From the cell containing the given text, extract its center point as (X, Y) coordinate. 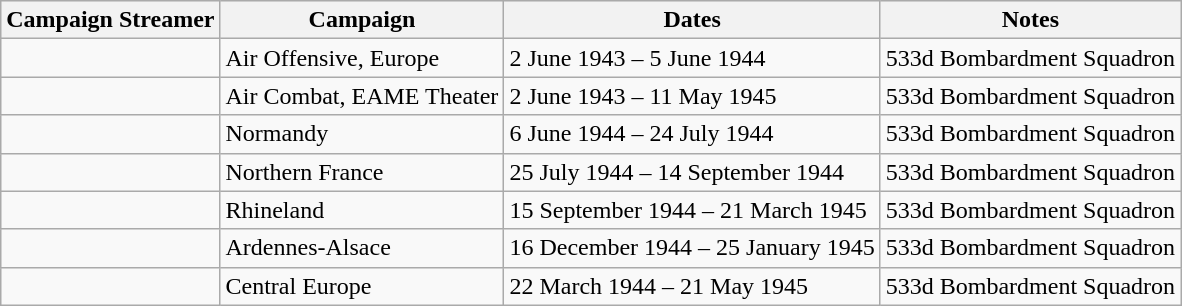
Ardennes-Alsace (362, 248)
16 December 1944 – 25 January 1945 (692, 248)
22 March 1944 – 21 May 1945 (692, 286)
Dates (692, 20)
25 July 1944 – 14 September 1944 (692, 172)
6 June 1944 – 24 July 1944 (692, 134)
Notes (1030, 20)
Air Offensive, Europe (362, 58)
15 September 1944 – 21 March 1945 (692, 210)
Central Europe (362, 286)
Normandy (362, 134)
2 June 1943 – 11 May 1945 (692, 96)
Campaign (362, 20)
Campaign Streamer (110, 20)
2 June 1943 – 5 June 1944 (692, 58)
Air Combat, EAME Theater (362, 96)
Northern France (362, 172)
Rhineland (362, 210)
